Search for the cell housing the specified text and yield its [x, y] center coordinate. 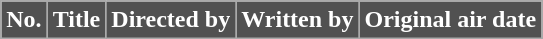
Title [76, 20]
Original air date [450, 20]
Directed by [171, 20]
No. [24, 20]
Written by [298, 20]
